Provide the (X, Y) coordinate of the cell's center where the given text is located.  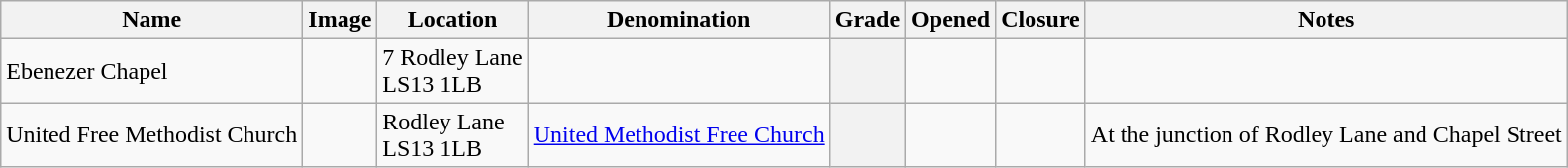
Denomination (679, 20)
Closure (1041, 20)
Grade (867, 20)
At the junction of Rodley Lane and Chapel Street (1326, 134)
United Methodist Free Church (679, 134)
Name (152, 20)
Image (341, 20)
Location (452, 20)
Rodley LaneLS13 1LB (452, 134)
Ebenezer Chapel (152, 71)
United Free Methodist Church (152, 134)
Opened (950, 20)
Notes (1326, 20)
7 Rodley LaneLS13 1LB (452, 71)
